Extract the [X, Y] coordinate from the center of the cell holding the provided text.  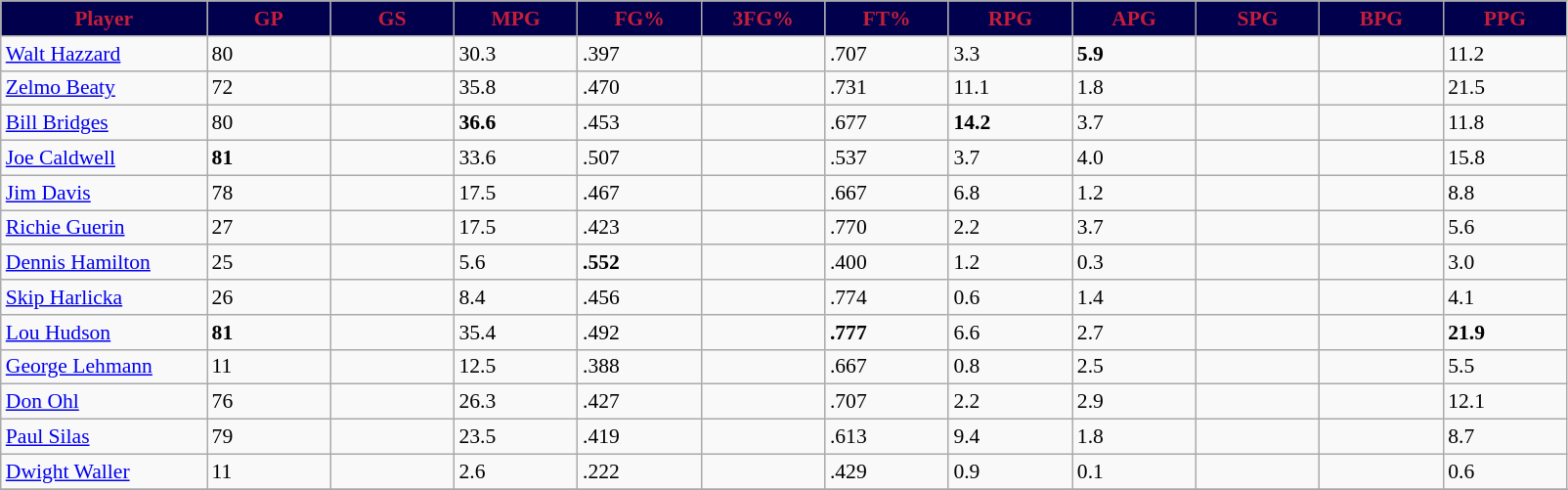
8.8 [1504, 193]
3FG% [762, 19]
4.0 [1134, 158]
APG [1134, 19]
11.2 [1504, 54]
Dennis Hamilton [104, 263]
11.8 [1504, 123]
PPG [1504, 19]
21.5 [1504, 88]
36.6 [515, 123]
5.9 [1134, 54]
GS [392, 19]
Walt Hazzard [104, 54]
2.6 [515, 471]
Skip Harlicka [104, 297]
.731 [887, 88]
.397 [639, 54]
Paul Silas [104, 437]
15.8 [1504, 158]
76 [269, 402]
.552 [639, 263]
SPG [1257, 19]
9.4 [1010, 437]
.419 [639, 437]
78 [269, 193]
12.1 [1504, 402]
Zelmo Beaty [104, 88]
Player [104, 19]
2.9 [1134, 402]
.400 [887, 263]
MPG [515, 19]
72 [269, 88]
Bill Bridges [104, 123]
30.3 [515, 54]
.770 [887, 228]
0.1 [1134, 471]
3.3 [1010, 54]
21.9 [1504, 333]
35.4 [515, 333]
Lou Hudson [104, 333]
6.8 [1010, 193]
2.5 [1134, 367]
4.1 [1504, 297]
FG% [639, 19]
George Lehmann [104, 367]
.427 [639, 402]
0.8 [1010, 367]
25 [269, 263]
.453 [639, 123]
.423 [639, 228]
RPG [1010, 19]
27 [269, 228]
33.6 [515, 158]
.492 [639, 333]
.613 [887, 437]
0.3 [1134, 263]
Jim Davis [104, 193]
.456 [639, 297]
26 [269, 297]
GP [269, 19]
12.5 [515, 367]
.537 [887, 158]
Dwight Waller [104, 471]
Joe Caldwell [104, 158]
14.2 [1010, 123]
3.0 [1504, 263]
.388 [639, 367]
1.4 [1134, 297]
2.7 [1134, 333]
.470 [639, 88]
.429 [887, 471]
.774 [887, 297]
Don Ohl [104, 402]
35.8 [515, 88]
.467 [639, 193]
5.5 [1504, 367]
8.4 [515, 297]
26.3 [515, 402]
.507 [639, 158]
FT% [887, 19]
23.5 [515, 437]
Richie Guerin [104, 228]
BPG [1381, 19]
6.6 [1010, 333]
11.1 [1010, 88]
8.7 [1504, 437]
0.9 [1010, 471]
.677 [887, 123]
79 [269, 437]
.222 [639, 471]
.777 [887, 333]
